For the text-containing cell, return its midpoint in [X, Y] coordinate format. 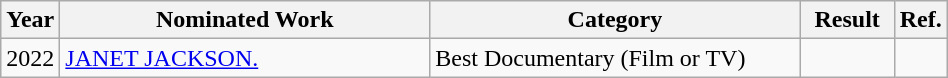
Ref. [920, 20]
Best Documentary (Film or TV) [615, 58]
Category [615, 20]
Year [30, 20]
JANET JACKSON. [245, 58]
Result [847, 20]
Nominated Work [245, 20]
2022 [30, 58]
